Identify which cell holds the provided text, then report its (x, y) central coordinate. 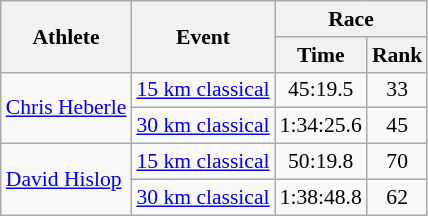
33 (398, 90)
1:34:25.6 (321, 126)
1:38:48.8 (321, 197)
70 (398, 162)
50:19.8 (321, 162)
Time (321, 55)
David Hislop (66, 180)
45 (398, 126)
45:19.5 (321, 90)
Chris Heberle (66, 108)
62 (398, 197)
Event (202, 36)
Athlete (66, 36)
Rank (398, 55)
Race (352, 19)
